Detect which cell encompasses the target text, then output its (X, Y) center coordinate. 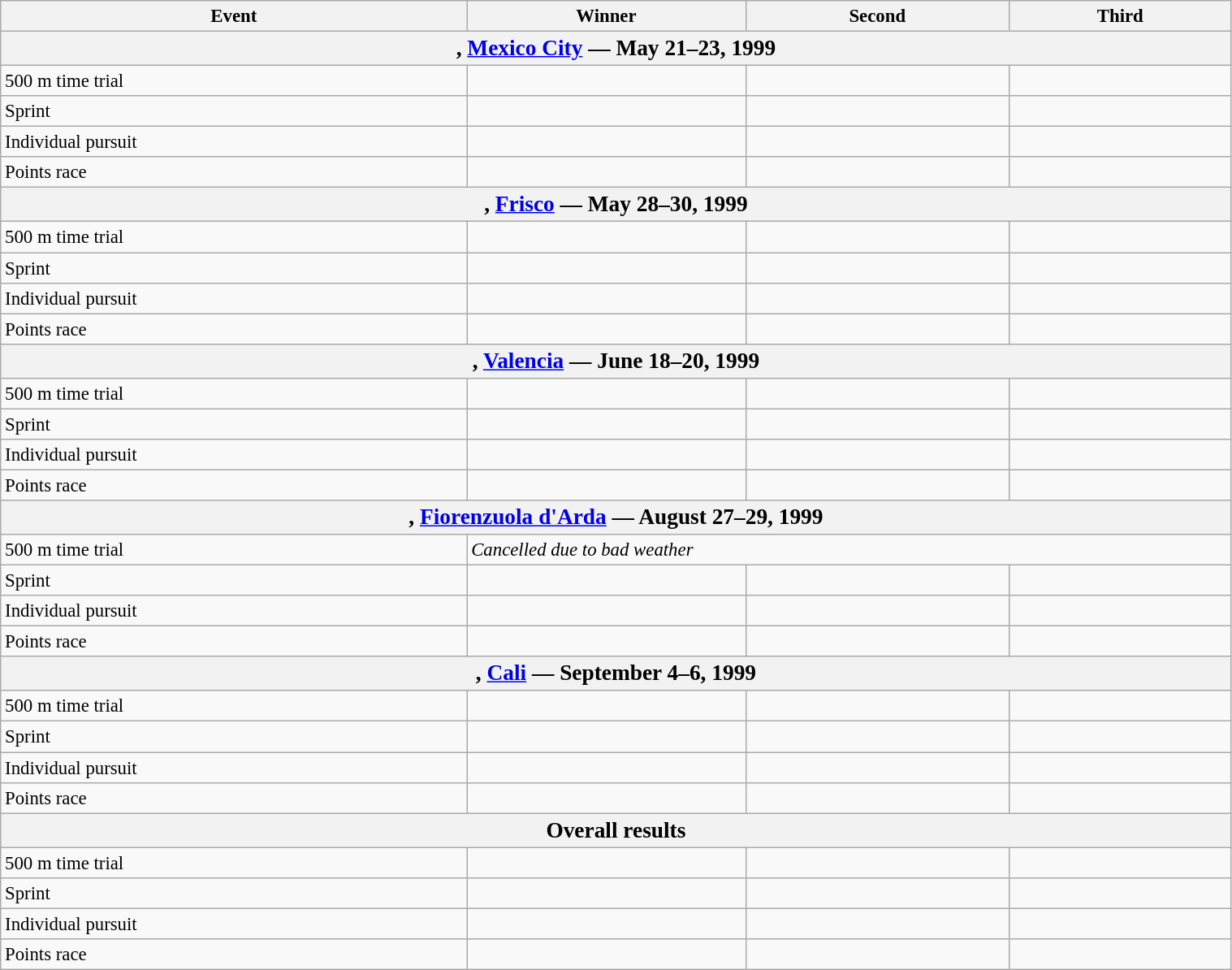
, Mexico City — May 21–23, 1999 (616, 49)
Overall results (616, 830)
, Cali — September 4–6, 1999 (616, 673)
Cancelled due to bad weather (849, 550)
, Fiorenzuola d'Arda — August 27–29, 1999 (616, 517)
Event (234, 16)
, Valencia — June 18–20, 1999 (616, 361)
Winner (606, 16)
Third (1120, 16)
Second (877, 16)
, Frisco — May 28–30, 1999 (616, 205)
